Locate the cell with the specified text and output its (X, Y) center coordinate. 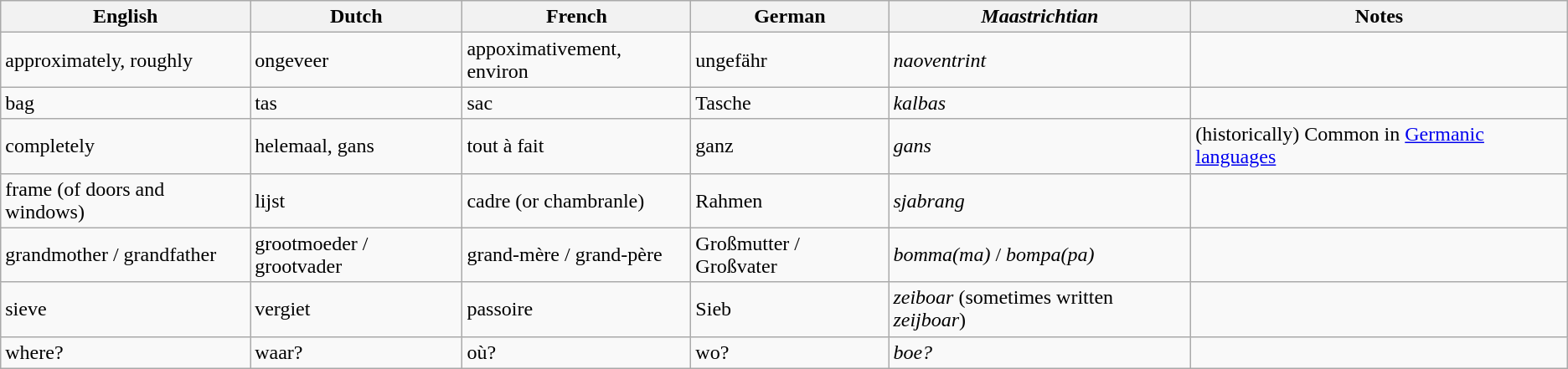
boe? (1040, 352)
appoximativement, environ (576, 60)
Tasche (790, 103)
naoventrint (1040, 60)
zeiboar (sometimes written zeijboar) (1040, 310)
cadre (or chambranle) (576, 201)
Großmutter / Großvater (790, 254)
lijst (357, 201)
wo? (790, 352)
English (126, 17)
passoire (576, 310)
grandmother / grandfather (126, 254)
où? (576, 352)
French (576, 17)
Dutch (357, 17)
Sieb (790, 310)
ungefähr (790, 60)
completely (126, 146)
(historically) Common in Germanic languages (1379, 146)
ongeveer (357, 60)
grand-mère / grand-père (576, 254)
tout à fait (576, 146)
waar? (357, 352)
Notes (1379, 17)
sac (576, 103)
sieve (126, 310)
German (790, 17)
gans (1040, 146)
tas (357, 103)
approximately, roughly (126, 60)
where? (126, 352)
grootmoeder / grootvader (357, 254)
bomma(ma) / bompa(pa) (1040, 254)
Rahmen (790, 201)
bag (126, 103)
sjabrang (1040, 201)
kalbas (1040, 103)
ganz (790, 146)
Maastrichtian (1040, 17)
frame (of doors and windows) (126, 201)
helemaal, gans (357, 146)
vergiet (357, 310)
